For the text-containing cell, return its midpoint in (X, Y) coordinate format. 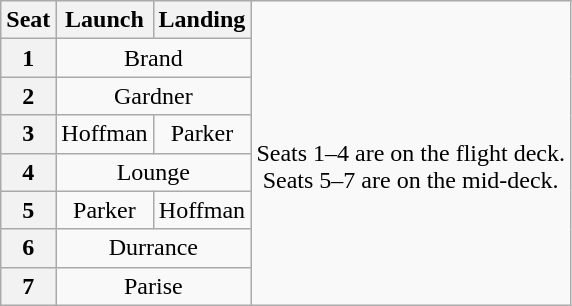
6 (28, 248)
Durrance (154, 248)
1 (28, 58)
5 (28, 210)
7 (28, 286)
4 (28, 172)
Seats 1–4 are on the flight deck.Seats 5–7 are on the mid-deck. (411, 153)
3 (28, 134)
Gardner (154, 96)
Launch (104, 20)
2 (28, 96)
Lounge (154, 172)
Landing (202, 20)
Brand (154, 58)
Parise (154, 286)
Seat (28, 20)
